Scan for the cell matching the given text and deliver its (X, Y) coordinate at center. 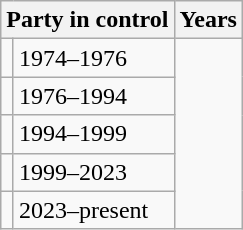
1994–1999 (94, 134)
2023–present (94, 210)
Party in control (88, 20)
Years (208, 20)
1976–1994 (94, 96)
1999–2023 (94, 172)
1974–1976 (94, 58)
